Provide the (X, Y) coordinate of the cell's center where the given text is located.  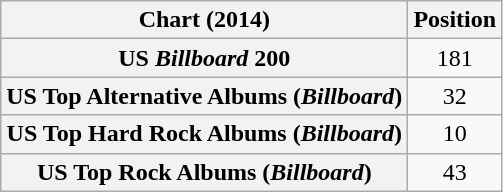
US Top Hard Rock Albums (Billboard) (204, 134)
US Top Rock Albums (Billboard) (204, 172)
US Top Alternative Albums (Billboard) (204, 96)
US Billboard 200 (204, 58)
Chart (2014) (204, 20)
Position (455, 20)
43 (455, 172)
10 (455, 134)
181 (455, 58)
32 (455, 96)
